Provide the (X, Y) coordinate of the cell's center where the given text is located.  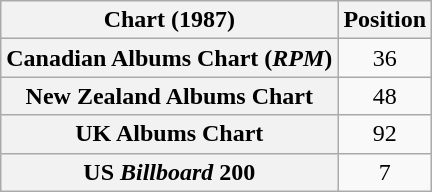
7 (385, 172)
Position (385, 20)
New Zealand Albums Chart (170, 96)
US Billboard 200 (170, 172)
Canadian Albums Chart (RPM) (170, 58)
UK Albums Chart (170, 134)
Chart (1987) (170, 20)
36 (385, 58)
48 (385, 96)
92 (385, 134)
